Identify which cell holds the provided text, then report its (x, y) central coordinate. 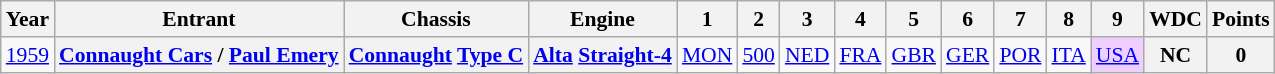
9 (1118, 19)
NED (807, 55)
GER (968, 55)
8 (1068, 19)
2 (758, 19)
ITA (1068, 55)
0 (1241, 55)
Chassis (436, 19)
GBR (914, 55)
NC (1176, 55)
MON (708, 55)
Alta Straight-4 (602, 55)
6 (968, 19)
1 (708, 19)
FRA (860, 55)
1959 (28, 55)
USA (1118, 55)
POR (1020, 55)
Year (28, 19)
500 (758, 55)
5 (914, 19)
Connaught Type C (436, 55)
Points (1241, 19)
7 (1020, 19)
Entrant (199, 19)
4 (860, 19)
Connaught Cars / Paul Emery (199, 55)
3 (807, 19)
Engine (602, 19)
WDC (1176, 19)
